From the cell containing the given text, extract its center point as [x, y] coordinate. 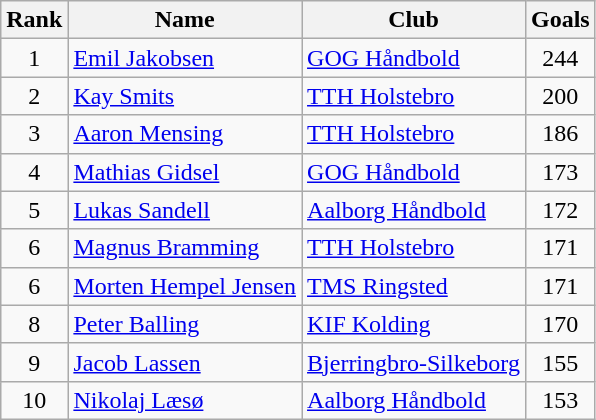
Club [414, 20]
Lukas Sandell [185, 210]
5 [34, 210]
8 [34, 324]
Name [185, 20]
10 [34, 400]
173 [560, 172]
155 [560, 362]
1 [34, 58]
Nikolaj Læsø [185, 400]
Kay Smits [185, 96]
200 [560, 96]
Emil Jakobsen [185, 58]
Aaron Mensing [185, 134]
Rank [34, 20]
153 [560, 400]
Bjerringbro-Silkeborg [414, 362]
186 [560, 134]
244 [560, 58]
4 [34, 172]
9 [34, 362]
Jacob Lassen [185, 362]
2 [34, 96]
Peter Balling [185, 324]
Mathias Gidsel [185, 172]
Goals [560, 20]
3 [34, 134]
TMS Ringsted [414, 286]
KIF Kolding [414, 324]
170 [560, 324]
172 [560, 210]
Magnus Bramming [185, 248]
Morten Hempel Jensen [185, 286]
